Identify which cell holds the provided text, then report its [x, y] central coordinate. 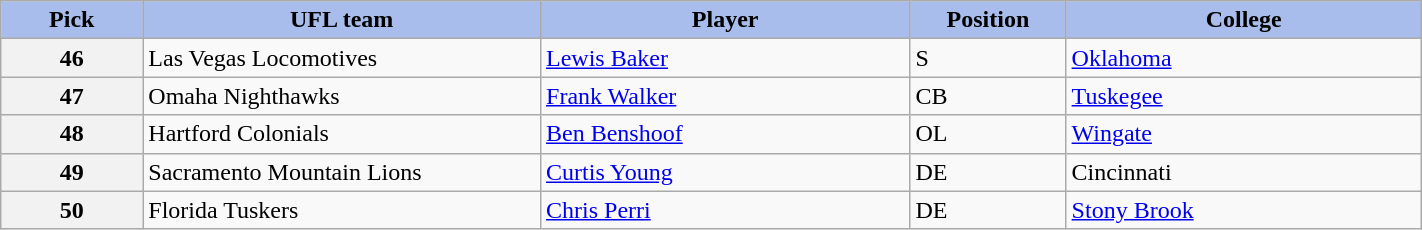
S [988, 58]
Oklahoma [1244, 58]
Wingate [1244, 134]
Stony Brook [1244, 210]
UFL team [342, 20]
OL [988, 134]
Hartford Colonials [342, 134]
47 [72, 96]
Position [988, 20]
College [1244, 20]
Player [726, 20]
Chris Perri [726, 210]
50 [72, 210]
Lewis Baker [726, 58]
Frank Walker [726, 96]
Las Vegas Locomotives [342, 58]
46 [72, 58]
Sacramento Mountain Lions [342, 172]
CB [988, 96]
Florida Tuskers [342, 210]
Omaha Nighthawks [342, 96]
48 [72, 134]
Curtis Young [726, 172]
Cincinnati [1244, 172]
Ben Benshoof [726, 134]
Tuskegee [1244, 96]
49 [72, 172]
Pick [72, 20]
